Return the (x, y) coordinate for the center point of the cell that contains the specified text.  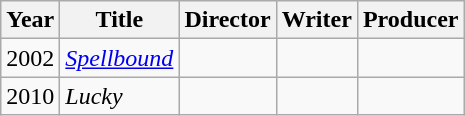
Writer (316, 20)
Spellbound (120, 58)
2010 (30, 96)
Lucky (120, 96)
Director (228, 20)
Producer (410, 20)
2002 (30, 58)
Year (30, 20)
Title (120, 20)
